Detect which cell encompasses the target text, then output its (x, y) center coordinate. 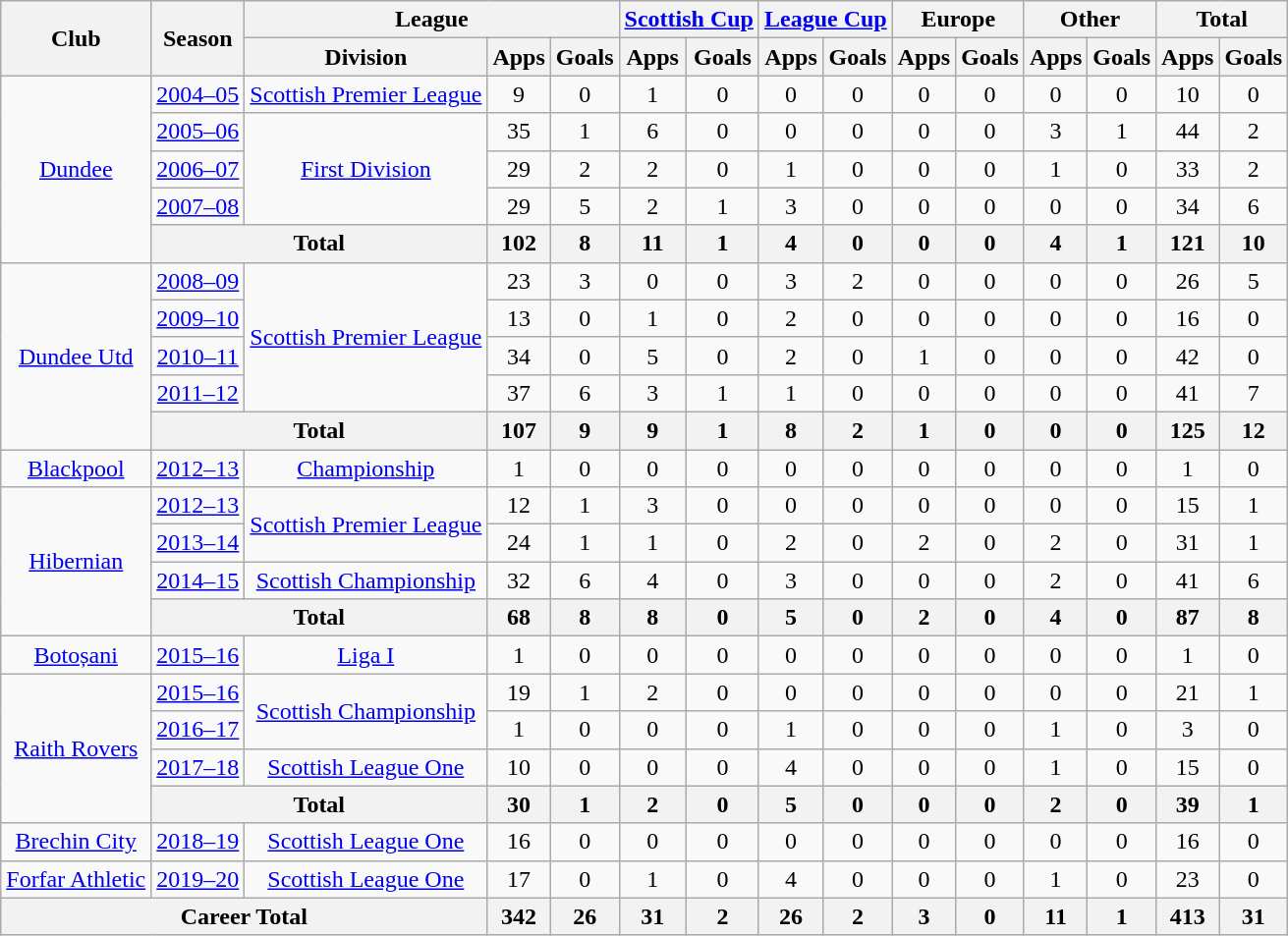
2011–12 (198, 393)
121 (1188, 244)
17 (519, 879)
2014–15 (198, 580)
2016–17 (198, 730)
2006–07 (198, 169)
33 (1188, 169)
Brechin City (77, 842)
Division (365, 57)
125 (1188, 430)
102 (519, 244)
Scottish Cup (689, 20)
Club (77, 38)
Forfar Athletic (77, 879)
Hibernian (77, 562)
87 (1188, 618)
Blackpool (77, 468)
2010–11 (198, 356)
Career Total (244, 916)
Botoșani (77, 655)
2019–20 (198, 879)
Dundee (77, 169)
Dundee Utd (77, 356)
2004–05 (198, 94)
Season (198, 38)
2013–14 (198, 543)
Raith Rovers (77, 748)
2017–18 (198, 767)
2009–10 (198, 318)
League Cup (825, 20)
2007–08 (198, 206)
2008–09 (198, 281)
Liga I (365, 655)
Championship (365, 468)
32 (519, 580)
21 (1188, 692)
37 (519, 393)
19 (519, 692)
2018–19 (198, 842)
24 (519, 543)
35 (519, 132)
42 (1188, 356)
First Division (365, 169)
13 (519, 318)
30 (519, 804)
39 (1188, 804)
107 (519, 430)
413 (1188, 916)
League (432, 20)
342 (519, 916)
Other (1090, 20)
7 (1254, 393)
44 (1188, 132)
68 (519, 618)
Europe (958, 20)
2005–06 (198, 132)
